Detect which cell encompasses the target text, then output its (x, y) center coordinate. 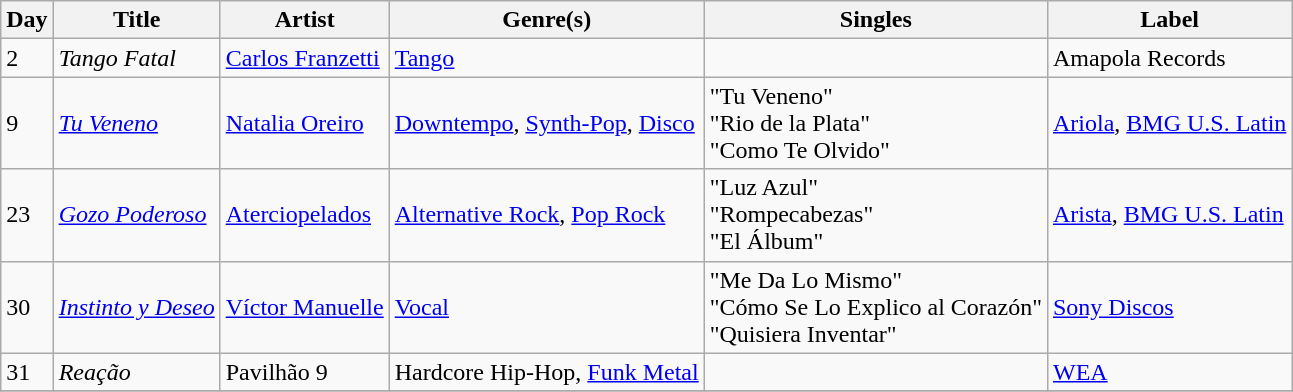
Amapola Records (1169, 58)
Víctor Manuelle (304, 307)
9 (27, 123)
Tu Veneno (136, 123)
Arista, BMG U.S. Latin (1169, 215)
WEA (1169, 372)
Tango Fatal (136, 58)
Downtempo, Synth-Pop, Disco (546, 123)
Instinto y Deseo (136, 307)
Hardcore Hip-Hop, Funk Metal (546, 372)
Day (27, 20)
Artist (304, 20)
Title (136, 20)
Genre(s) (546, 20)
Natalia Oreiro (304, 123)
Label (1169, 20)
Alternative Rock, Pop Rock (546, 215)
"Luz Azul""Rompecabezas""El Álbum" (876, 215)
Gozo Poderoso (136, 215)
Pavilhão 9 (304, 372)
30 (27, 307)
31 (27, 372)
Vocal (546, 307)
Ariola, BMG U.S. Latin (1169, 123)
23 (27, 215)
Singles (876, 20)
"Tu Veneno""Rio de la Plata""Como Te Olvido" (876, 123)
Tango (546, 58)
Aterciopelados (304, 215)
2 (27, 58)
"Me Da Lo Mismo""Cómo Se Lo Explico al Corazón""Quisiera Inventar" (876, 307)
Sony Discos (1169, 307)
Carlos Franzetti (304, 58)
Reação (136, 372)
